Provide the [x, y] coordinate of the cell's center where the given text is located.  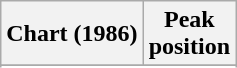
Peakposition [189, 34]
Chart (1986) [72, 34]
